Find where the given text appears and provide that cell's center as [x, y] coordinate. 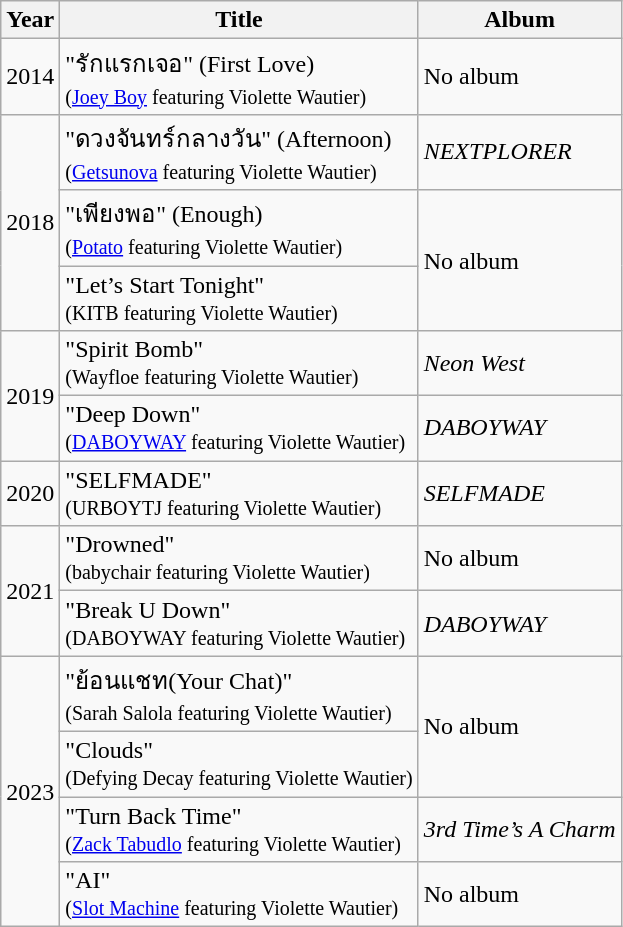
Title [239, 20]
"Spirit Bomb"(Wayfloe featuring Violette Wautier) [239, 364]
"AI"(Slot Machine featuring Violette Wautier) [239, 894]
NEXTPLORER [520, 152]
2020 [30, 494]
2019 [30, 396]
3rd Time’s A Charm [520, 828]
Album [520, 20]
SELFMADE [520, 494]
"รักแรกเจอ" (First Love)(Joey Boy featuring Violette Wautier) [239, 77]
"Deep Down"(DABOYWAY featuring Violette Wautier) [239, 428]
"เพียงพอ" (Enough)(Potato featuring Violette Wautier) [239, 228]
"Break U Down"(DABOYWAY featuring Violette Wautier) [239, 624]
Neon West [520, 364]
"Drowned"(babychair featuring Violette Wautier) [239, 558]
"ย้อนแชท(Your Chat)"(Sarah Salola featuring Violette Wautier) [239, 694]
"SELFMADE"(URBOYTJ featuring Violette Wautier) [239, 494]
2023 [30, 792]
Year [30, 20]
"Let’s Start Tonight"(KITB featuring Violette Wautier) [239, 298]
2021 [30, 591]
"Turn Back Time"(Zack Tabudlo featuring Violette Wautier) [239, 828]
2014 [30, 77]
"ดวงจันทร์กลางวัน" (Afternoon)(Getsunova featuring Violette Wautier) [239, 152]
2018 [30, 222]
"Clouds"(Defying Decay featuring Violette Wautier) [239, 764]
